Return the [x, y] coordinate for the center point of the cell that contains the specified text.  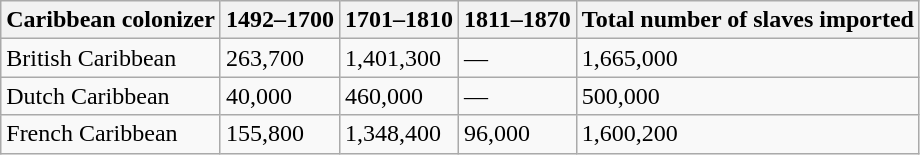
Total number of slaves imported [748, 20]
1,401,300 [400, 58]
40,000 [280, 96]
1492–1700 [280, 20]
96,000 [518, 134]
1,348,400 [400, 134]
500,000 [748, 96]
British Caribbean [111, 58]
1,600,200 [748, 134]
French Caribbean [111, 134]
1,665,000 [748, 58]
1701–1810 [400, 20]
460,000 [400, 96]
Dutch Caribbean [111, 96]
1811–1870 [518, 20]
263,700 [280, 58]
155,800 [280, 134]
Caribbean colonizer [111, 20]
